Pinpoint the cell where the given text exists, returning its (x, y) midpoint coordinate. 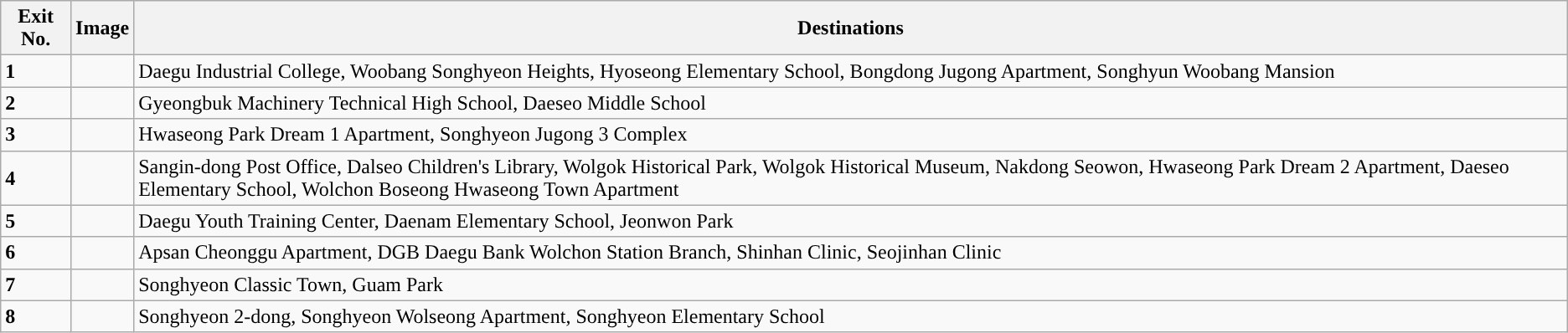
Image (102, 28)
Songhyeon 2-dong, Songhyeon Wolseong Apartment, Songhyeon Elementary School (851, 316)
4 (36, 177)
Exit No. (36, 28)
Daegu Youth Training Center, Daenam Elementary School, Jeonwon Park (851, 221)
1 (36, 71)
2 (36, 103)
Gyeongbuk Machinery Technical High School, Daeseo Middle School (851, 103)
8 (36, 316)
7 (36, 284)
Destinations (851, 28)
5 (36, 221)
Daegu Industrial College, Woobang Songhyeon Heights, Hyoseong Elementary School, Bongdong Jugong Apartment, Songhyun Woobang Mansion (851, 71)
Hwaseong Park Dream 1 Apartment, Songhyeon Jugong 3 Complex (851, 135)
Apsan Cheonggu Apartment, DGB Daegu Bank Wolchon Station Branch, Shinhan Clinic, Seojinhan Clinic (851, 253)
Songhyeon Classic Town, Guam Park (851, 284)
3 (36, 135)
6 (36, 253)
